Find where the given text appears and provide that cell's center as (X, Y) coordinate. 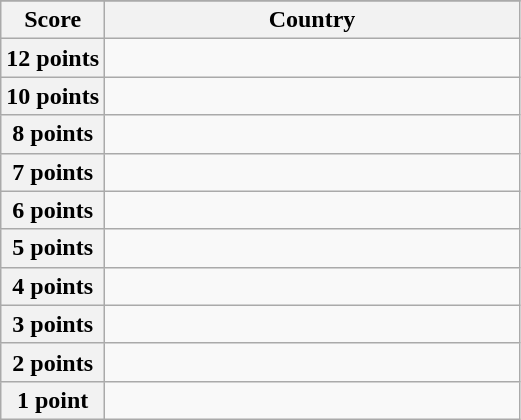
5 points (53, 248)
Score (53, 20)
4 points (53, 286)
3 points (53, 324)
Country (312, 20)
8 points (53, 134)
2 points (53, 362)
12 points (53, 58)
6 points (53, 210)
7 points (53, 172)
1 point (53, 400)
10 points (53, 96)
